Capture the cell that displays the provided text and extract its (x, y) central coordinate. 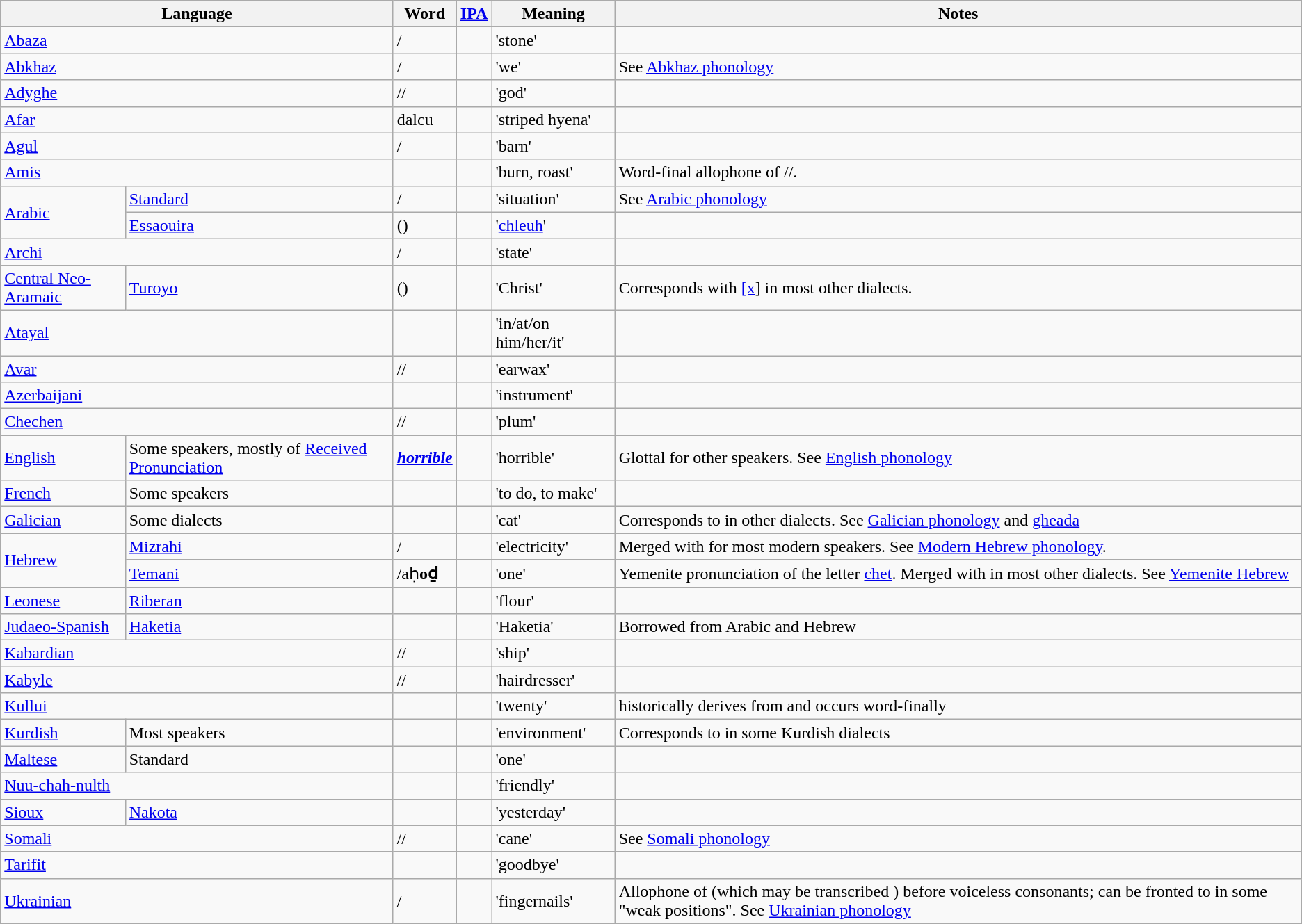
'environment' (554, 733)
Borrowed from Arabic and Hebrew (958, 627)
Amis (197, 172)
'chleuh' (554, 225)
Chechen (197, 422)
Leonese (63, 600)
'cat' (554, 520)
'yesterday' (554, 812)
See Abkhaz phonology (958, 67)
Word-final allophone of //. (958, 172)
'god' (554, 93)
'situation' (554, 199)
Temani (259, 574)
Language (197, 14)
'twenty' (554, 706)
'stone' (554, 40)
Abaza (197, 40)
'electricity' (554, 546)
horrible (424, 457)
Nuu-chah-nulth (197, 786)
'instrument' (554, 396)
'Haketia' (554, 627)
Kabyle (197, 680)
'horrible' (554, 457)
'striped hyena' (554, 120)
Riberan (259, 600)
Nakota (259, 812)
Judaeo-Spanish (63, 627)
Corresponds to in some Kurdish dialects (958, 733)
dalcu (424, 120)
Yemenite pronunciation of the letter chet. Merged with in most other dialects. See Yemenite Hebrew (958, 574)
Glottal for other speakers. See English phonology (958, 457)
'we' (554, 67)
Some dialects (259, 520)
Turoyo (259, 288)
See Somali phonology (958, 838)
'Christ' (554, 288)
Arabic (63, 212)
'friendly' (554, 786)
'plum' (554, 422)
Tarifit (197, 865)
Merged with for most modern speakers. See Modern Hebrew phonology. (958, 546)
Adyghe (197, 93)
Maltese (63, 759)
Notes (958, 14)
'state' (554, 252)
Meaning (554, 14)
Abkhaz (197, 67)
Somali (197, 838)
Hebrew (63, 560)
'in/at/on him/her/it' (554, 332)
Word (424, 14)
Corresponds with [x] in most other dialects. (958, 288)
Afar (197, 120)
'fingernails' (554, 901)
Mizrahi (259, 546)
'cane' (554, 838)
Some speakers (259, 494)
'goodbye' (554, 865)
Some speakers, mostly of Received Pronunciation (259, 457)
Galician (63, 520)
historically derives from and occurs word-finally (958, 706)
Kullui (197, 706)
'barn' (554, 146)
Ukrainian (197, 901)
Central Neo-Aramaic (63, 288)
Agul (197, 146)
/aḥoḏ (424, 574)
English (63, 457)
Corresponds to in other dialects. See Galician phonology and gheada (958, 520)
Sioux (63, 812)
Kabardian (197, 654)
Archi (197, 252)
Atayal (197, 332)
Most speakers (259, 733)
Allophone of (which may be transcribed ) before voiceless consonants; can be fronted to in some "weak positions". See Ukrainian phonology (958, 901)
Azerbaijani (197, 396)
'burn, roast' (554, 172)
Essaouira (259, 225)
French (63, 494)
'to do, to make' (554, 494)
Haketia (259, 627)
'flour' (554, 600)
Kurdish (63, 733)
See Arabic phonology (958, 199)
IPA (474, 14)
'ship' (554, 654)
Avar (197, 369)
'hairdresser' (554, 680)
'earwax' (554, 369)
